Return [x, y] of the center of cell containing provided text 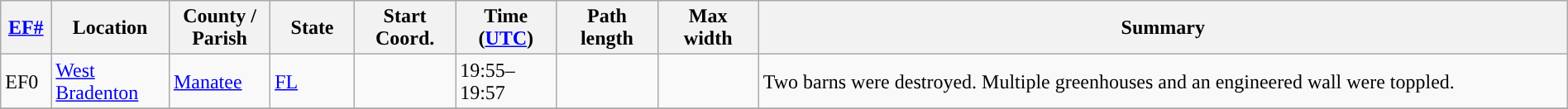
EF# [26, 28]
State [313, 28]
EF0 [26, 81]
Path length [607, 28]
Manatee [219, 81]
Two barns were destroyed. Multiple greenhouses and an engineered wall were toppled. [1163, 81]
County / Parish [219, 28]
Time (UTC) [506, 28]
Max width [708, 28]
Summary [1163, 28]
FL [313, 81]
Start Coord. [404, 28]
West Bradenton [111, 81]
Location [111, 28]
19:55–19:57 [506, 81]
